Detect which cell encompasses the target text, then output its (X, Y) center coordinate. 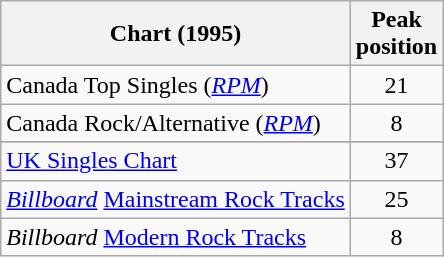
Chart (1995) (176, 34)
21 (396, 85)
25 (396, 199)
Billboard Modern Rock Tracks (176, 237)
Canada Top Singles (RPM) (176, 85)
37 (396, 161)
Canada Rock/Alternative (RPM) (176, 123)
UK Singles Chart (176, 161)
Peakposition (396, 34)
Billboard Mainstream Rock Tracks (176, 199)
